Provide the (X, Y) coordinate of the cell's center where the given text is located.  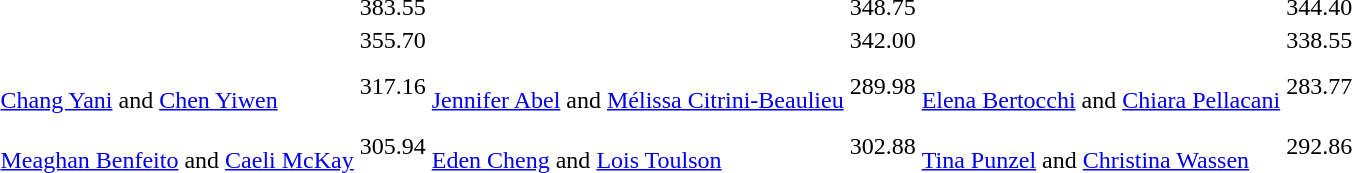
289.98 (882, 86)
Jennifer Abel and Mélissa Citrini-Beaulieu (638, 86)
355.70 (392, 40)
342.00 (882, 40)
Elena Bertocchi and Chiara Pellacani (1101, 86)
317.16 (392, 86)
